Pinpoint the cell where the given text exists, returning its (x, y) midpoint coordinate. 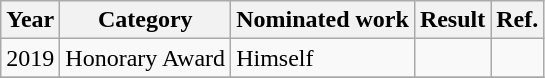
Ref. (518, 20)
Year (30, 20)
Result (452, 20)
Himself (323, 58)
Nominated work (323, 20)
Category (146, 20)
2019 (30, 58)
Honorary Award (146, 58)
